Search for the cell housing the specified text and yield its (X, Y) center coordinate. 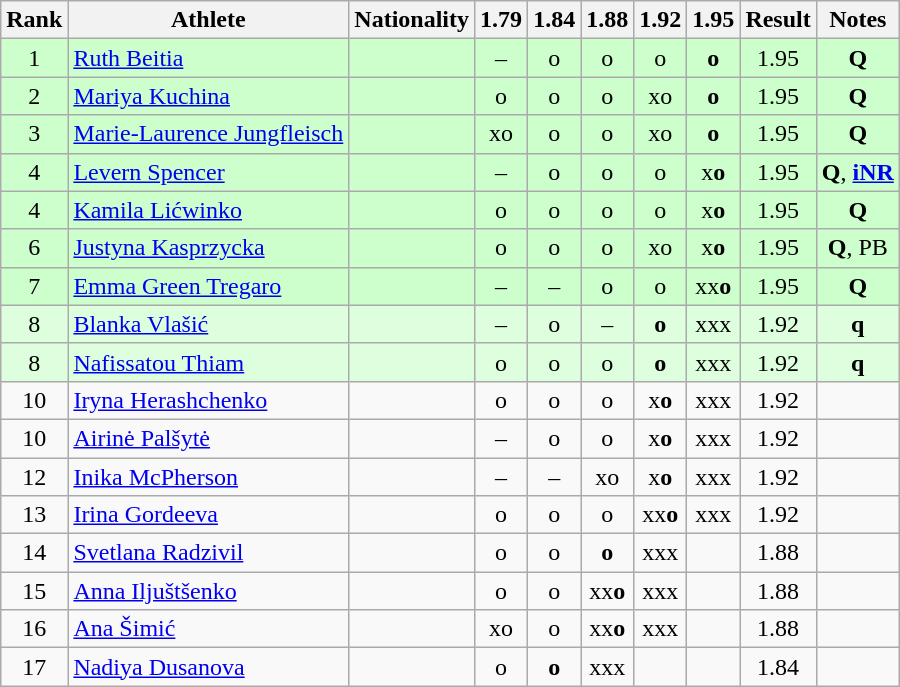
Marie-Laurence Jungfleisch (208, 134)
Inika McPherson (208, 477)
Notes (858, 20)
14 (34, 553)
Nadiya Dusanova (208, 667)
Irina Gordeeva (208, 515)
Svetlana Radzivil (208, 553)
Result (778, 20)
Anna Iljuštšenko (208, 591)
6 (34, 248)
Kamila Lićwinko (208, 210)
Justyna Kasprzycka (208, 248)
Nationality (412, 20)
Q, iNR (858, 172)
Airinė Palšytė (208, 438)
Mariya Kuchina (208, 96)
Ruth Beitia (208, 58)
Levern Spencer (208, 172)
Emma Green Tregaro (208, 286)
Ana Šimić (208, 629)
Rank (34, 20)
7 (34, 286)
15 (34, 591)
Blanka Vlašić (208, 324)
13 (34, 515)
Nafissatou Thiam (208, 362)
Iryna Herashchenko (208, 400)
3 (34, 134)
Q, PB (858, 248)
17 (34, 667)
1.79 (502, 20)
2 (34, 96)
1 (34, 58)
12 (34, 477)
16 (34, 629)
Athlete (208, 20)
